Provide the (X, Y) coordinate of the cell's center where the given text is located.  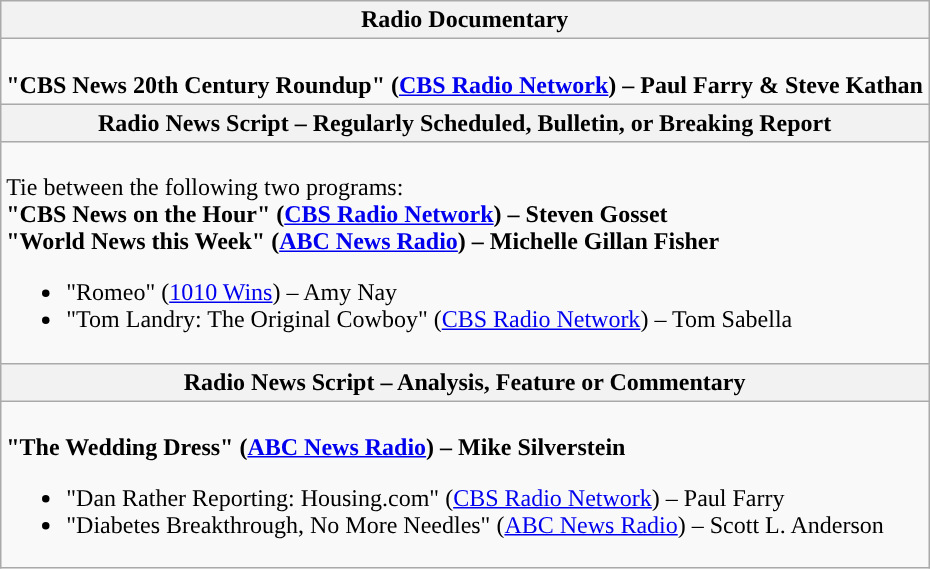
"CBS News 20th Century Roundup" (CBS Radio Network) – Paul Farry & Steve Kathan (465, 72)
Radio Documentary (465, 20)
Radio News Script – Regularly Scheduled, Bulletin, or Breaking Report (465, 123)
Radio News Script – Analysis, Feature or Commentary (465, 382)
